Capture the cell that displays the provided text and extract its [X, Y] central coordinate. 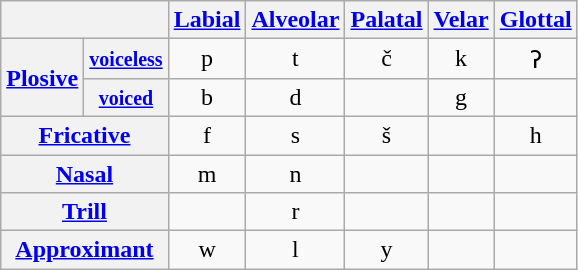
Palatal [386, 20]
Approximant [84, 250]
b [207, 97]
p [207, 59]
Nasal [84, 173]
h [536, 135]
l [296, 250]
g [461, 97]
w [207, 250]
voiced [126, 97]
Alveolar [296, 20]
Trill [84, 212]
č [386, 59]
n [296, 173]
m [207, 173]
t [296, 59]
Plosive [42, 78]
r [296, 212]
Fricative [84, 135]
ʔ [536, 59]
f [207, 135]
Velar [461, 20]
voiceless [126, 59]
Glottal [536, 20]
k [461, 59]
d [296, 97]
š [386, 135]
s [296, 135]
Labial [207, 20]
y [386, 250]
